Detect which cell encompasses the target text, then output its [X, Y] center coordinate. 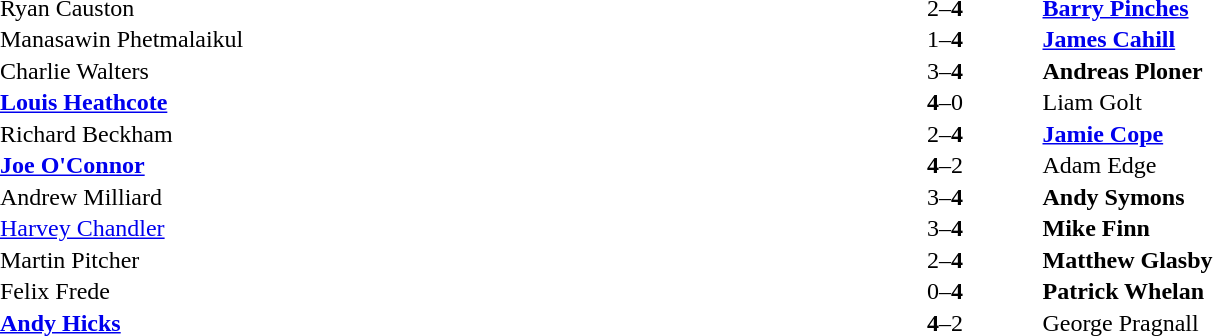
1–4 [944, 39]
4–2 [944, 165]
0–4 [944, 291]
4–0 [944, 103]
